Extract the (X, Y) coordinate from the center of the cell holding the provided text.  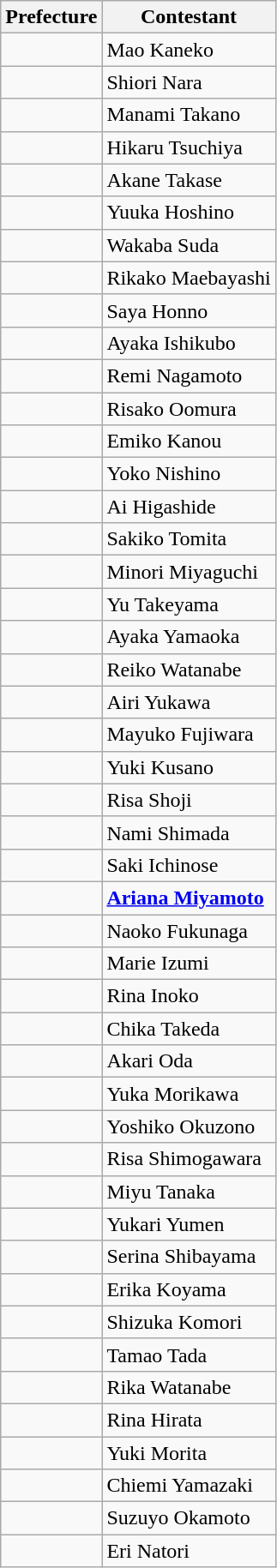
Yuki Kusano (189, 767)
Rikako Maebayashi (189, 278)
Marie Izumi (189, 964)
Rika Watanabe (189, 1387)
Ayaka Ishikubo (189, 343)
Wakaba Suda (189, 245)
Contestant (189, 17)
Akane Takase (189, 180)
Ariana Miyamoto (189, 898)
Erika Koyama (189, 1289)
Risako Oomura (189, 409)
Suzuyo Okamoto (189, 1518)
Yukari Yumen (189, 1224)
Serina Shibayama (189, 1257)
Prefecture (51, 17)
Risa Shoji (189, 800)
Yu Takeyama (189, 604)
Shizuka Komori (189, 1322)
Chika Takeda (189, 1029)
Rina Inoko (189, 996)
Mayuko Fujiwara (189, 735)
Chiemi Yamazaki (189, 1486)
Akari Oda (189, 1061)
Manami Takano (189, 115)
Ai Higashide (189, 507)
Yoko Nishino (189, 474)
Yuki Morita (189, 1453)
Sakiko Tomita (189, 539)
Shiori Nara (189, 82)
Nami Shimada (189, 832)
Airi Yukawa (189, 702)
Risa Shimogawara (189, 1159)
Remi Nagamoto (189, 375)
Yuka Morikawa (189, 1094)
Saki Ichinose (189, 865)
Saya Honno (189, 310)
Hikaru Tsuchiya (189, 147)
Miyu Tanaka (189, 1192)
Yuuka Hoshino (189, 213)
Reiko Watanabe (189, 670)
Emiko Kanou (189, 442)
Eri Natori (189, 1551)
Tamao Tada (189, 1355)
Minori Miyaguchi (189, 572)
Naoko Fukunaga (189, 930)
Yoshiko Okuzono (189, 1126)
Ayaka Yamaoka (189, 637)
Rina Hirata (189, 1420)
Mao Kaneko (189, 50)
